Locate the cell with the specified text and output its [x, y] center coordinate. 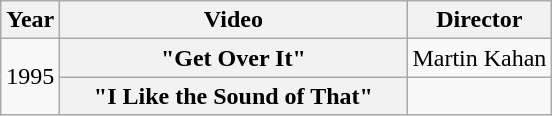
1995 [30, 77]
Director [480, 20]
Year [30, 20]
"I Like the Sound of That" [234, 96]
Martin Kahan [480, 58]
"Get Over It" [234, 58]
Video [234, 20]
